Identify which cell holds the provided text, then report its (x, y) central coordinate. 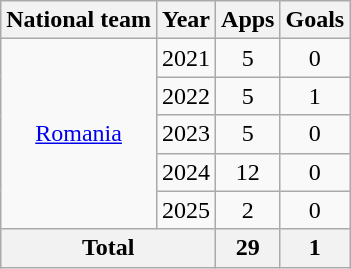
Total (108, 248)
2025 (186, 210)
2021 (186, 58)
2023 (186, 134)
Year (186, 20)
2024 (186, 172)
Apps (248, 20)
National team (79, 20)
29 (248, 248)
2022 (186, 96)
Goals (315, 20)
2 (248, 210)
12 (248, 172)
Romania (79, 134)
